Find where the given text appears and provide that cell's center as [X, Y] coordinate. 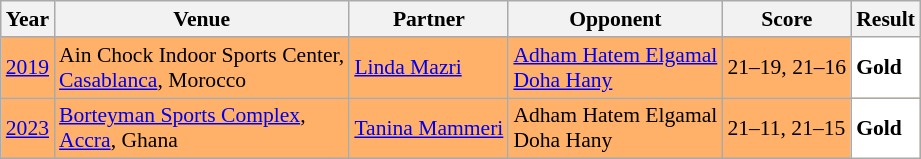
Ain Chock Indoor Sports Center,Casablanca, Morocco [202, 68]
Borteyman Sports Complex,Accra, Ghana [202, 128]
Tanina Mammeri [428, 128]
Venue [202, 19]
Partner [428, 19]
Year [28, 19]
21–19, 21–16 [786, 68]
2019 [28, 68]
Opponent [615, 19]
2023 [28, 128]
21–11, 21–15 [786, 128]
Result [886, 19]
Linda Mazri [428, 68]
Score [786, 19]
